Detect which cell encompasses the target text, then output its (X, Y) center coordinate. 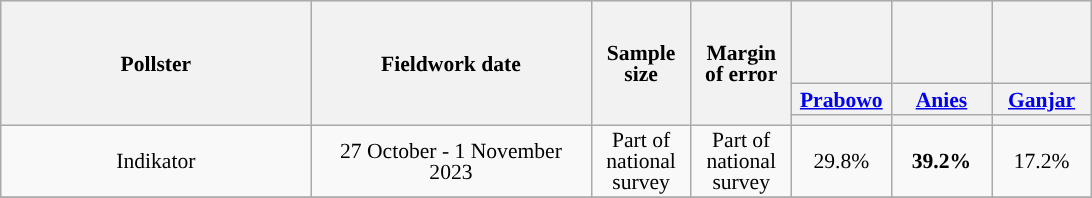
27 October - 1 November 2023 (451, 162)
39.2% (941, 162)
Prabowo (841, 100)
Margin of error (741, 63)
29.8% (841, 162)
17.2% (1042, 162)
Fieldwork date (451, 63)
Anies (941, 100)
Pollster (156, 63)
Indikator (156, 162)
Sample size (641, 63)
Ganjar (1042, 100)
